From the cell containing the given text, extract its center point as [x, y] coordinate. 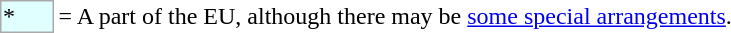
* [27, 16]
